Find where the given text appears and provide that cell's center as (X, Y) coordinate. 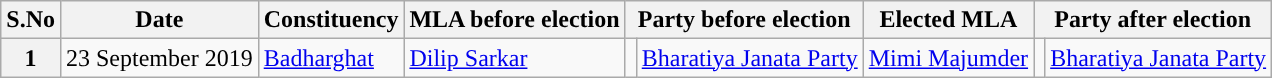
Dilip Sarkar (514, 58)
Party before election (744, 20)
Party after election (1153, 20)
Mimi Majumder (948, 58)
Date (159, 20)
S.No (31, 20)
Badharghat (331, 58)
MLA before election (514, 20)
Constituency (331, 20)
1 (31, 58)
23 September 2019 (159, 58)
Elected MLA (948, 20)
